Capture the cell that displays the provided text and extract its [x, y] central coordinate. 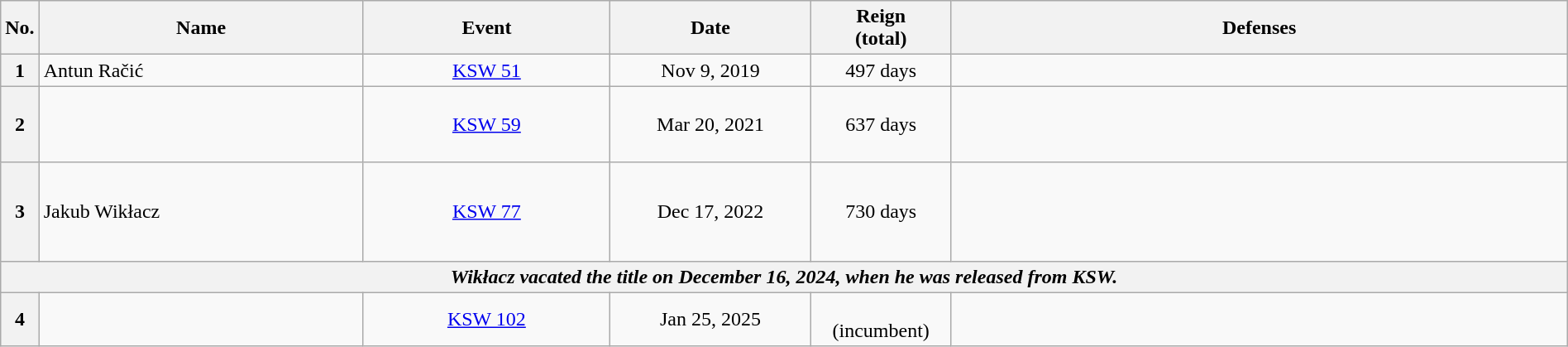
KSW 51 [486, 70]
1 [20, 70]
KSW 102 [486, 320]
(incumbent) [881, 320]
Name [201, 28]
Mar 20, 2021 [711, 124]
Event [486, 28]
Jakub Wikłacz [201, 212]
2 [20, 124]
Antun Račić [201, 70]
Reign(total) [881, 28]
497 days [881, 70]
Dec 17, 2022 [711, 212]
Defenses [1259, 28]
Date [711, 28]
Nov 9, 2019 [711, 70]
KSW 59 [486, 124]
No. [20, 28]
Jan 25, 2025 [711, 320]
637 days [881, 124]
730 days [881, 212]
4 [20, 320]
3 [20, 212]
Wikłacz vacated the title on December 16, 2024, when he was released from KSW. [784, 277]
KSW 77 [486, 212]
